Scan for the cell matching the given text and deliver its (x, y) coordinate at center. 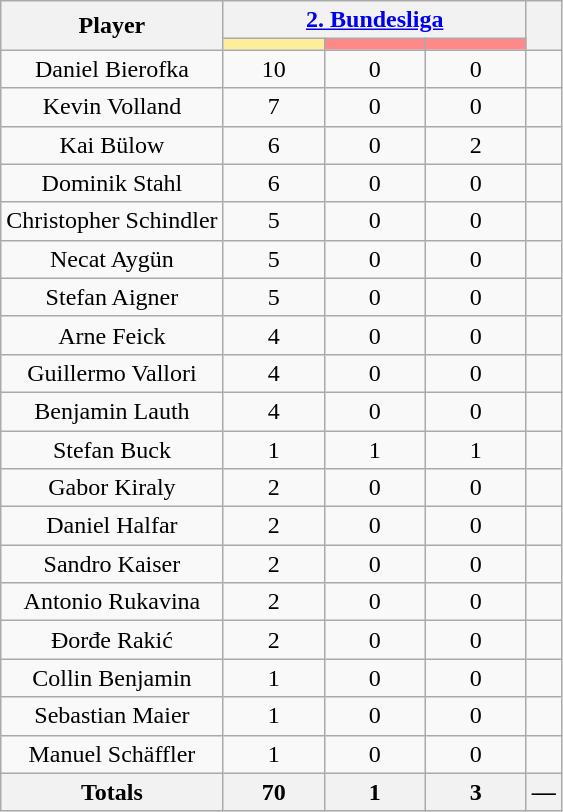
Stefan Aigner (112, 297)
Guillermo Vallori (112, 373)
Daniel Halfar (112, 526)
Kevin Volland (112, 107)
Daniel Bierofka (112, 69)
Totals (112, 792)
Kai Bülow (112, 145)
Dominik Stahl (112, 183)
Christopher Schindler (112, 221)
70 (274, 792)
Necat Aygün (112, 259)
Collin Benjamin (112, 678)
Antonio Rukavina (112, 602)
Sebastian Maier (112, 716)
Đorđe Rakić (112, 640)
2. Bundesliga (374, 20)
10 (274, 69)
Arne Feick (112, 335)
3 (476, 792)
Benjamin Lauth (112, 411)
Stefan Buck (112, 449)
Player (112, 26)
Manuel Schäffler (112, 754)
— (544, 792)
Gabor Kiraly (112, 488)
7 (274, 107)
Sandro Kaiser (112, 564)
